Return the (X, Y) coordinate for the center point of the cell that contains the specified text.  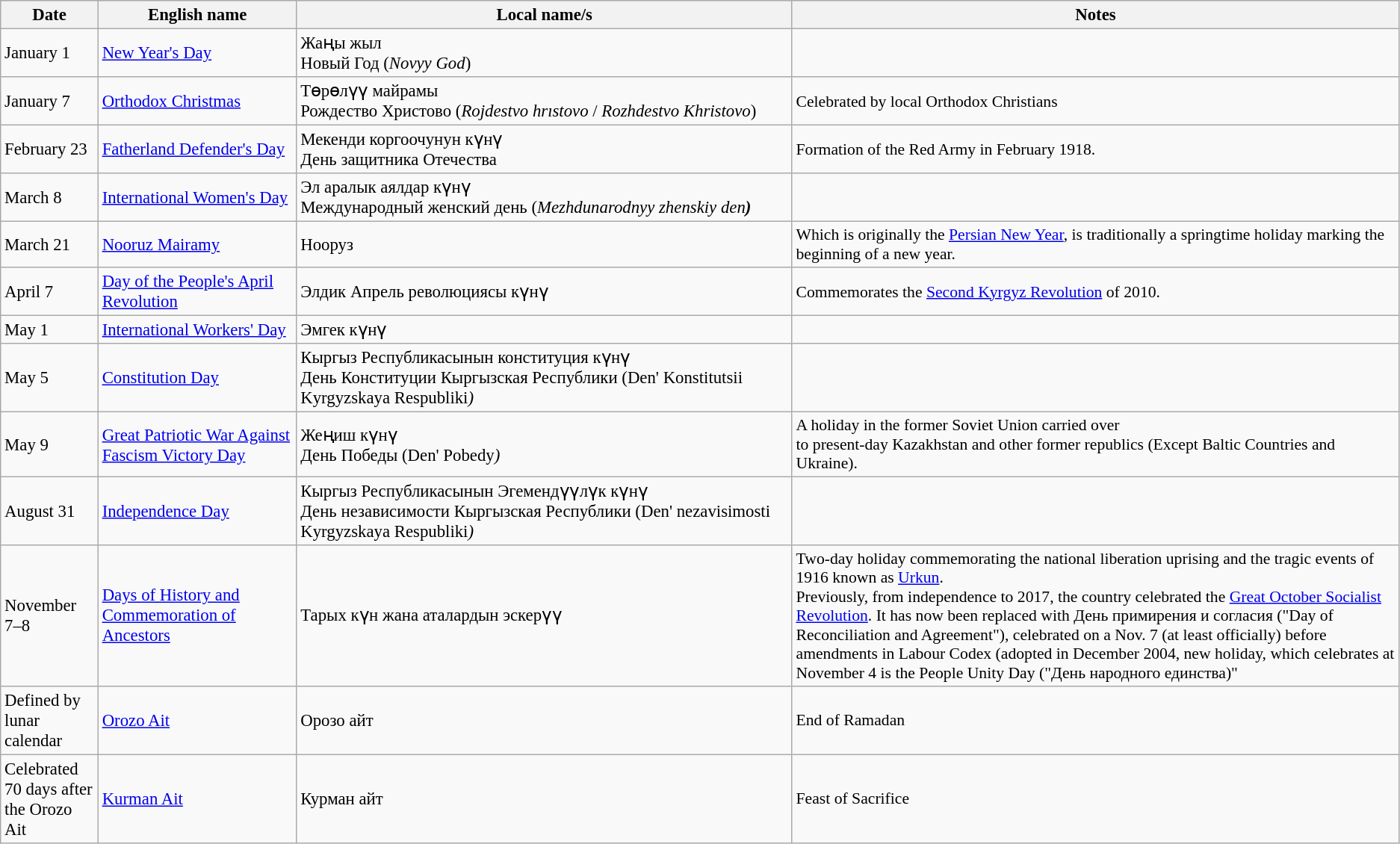
Жеңиш күнү День Победы (Den' Pobedy) (545, 445)
Great Patriotic War Against Fascism Victory Day (197, 445)
May 9 (49, 445)
Жаңы жыл Новый Год (Novyy God) (545, 54)
Kurman Ait (197, 799)
Local name/s (545, 15)
Independence Day (197, 511)
International Women's Day (197, 197)
January 1 (49, 54)
Эмгек күнү (545, 330)
Курман айт (545, 799)
August 31 (49, 511)
Элдик Апрель революциясы күнү (545, 291)
Celebrated by local Orthodox Christians (1095, 102)
Orthodox Christmas (197, 102)
January 7 (49, 102)
Commemorates the Second Kyrgyz Revolution of 2010. (1095, 291)
Days of History and Commemoration of Ancestors (197, 615)
May 5 (49, 378)
Төрөлүү майрамы Рождество Христово (Rojdestvo hrıstovo / Rozhdestvo Khristovo) (545, 102)
April 7 (49, 291)
Тарых күн жана аталардын эскерүү (545, 615)
Day of the People's April Revolution (197, 291)
Celebrated 70 days after the Orozo Ait (49, 799)
English name (197, 15)
November 7–8 (49, 615)
Кыргыз Республикасынын конституция күнү День Конституции Кыргызская Республики (Den' Konstitutsii Kyrgyzskaya Respubliki) (545, 378)
Feast of Sacrifice (1095, 799)
Orozo Ait (197, 721)
Fatherland Defender's Day (197, 149)
Formation of the Red Army in February 1918. (1095, 149)
Орозо айт (545, 721)
A holiday in the former Soviet Union carried overto present-day Kazakhstan and other former republics (Except Baltic Countries and Ukraine). (1095, 445)
May 1 (49, 330)
March 21 (49, 245)
Кыргыз Республикасынын Эгемендүүлүк күнү День независимости Кыргызская Республики (Den' nezavisimosti Kyrgyzskaya Respubliki) (545, 511)
Эл аралык аялдар күнү Международный женский день (Mezhdunarodnyy zhenskiy den) (545, 197)
February 23 (49, 149)
Notes (1095, 15)
End of Ramadan (1095, 721)
Нооруз (545, 245)
Defined by lunar calendar (49, 721)
Date (49, 15)
Constitution Day (197, 378)
Which is originally the Persian New Year, is traditionally a springtime holiday marking the beginning of a new year. (1095, 245)
New Year's Day (197, 54)
March 8 (49, 197)
Nooruz Mairamy (197, 245)
International Workers' Day (197, 330)
Мекенди коргоочунун күнү День защитника Отечества (545, 149)
